Detect which cell encompasses the target text, then output its (X, Y) center coordinate. 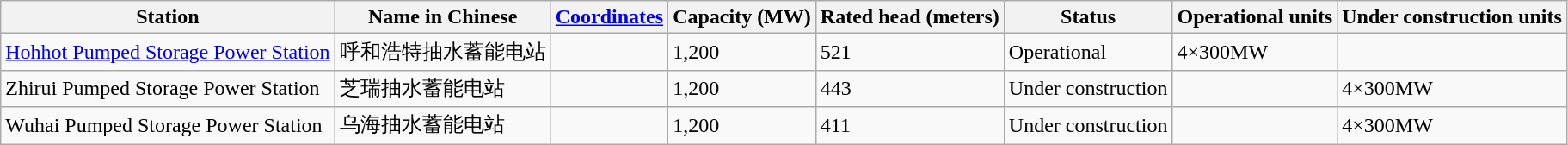
Rated head (meters) (910, 17)
Capacity (MW) (742, 17)
Station (168, 17)
443 (910, 88)
Hohhot Pumped Storage Power Station (168, 52)
Name in Chinese (442, 17)
Coordinates (609, 17)
Operational (1088, 52)
Operational units (1255, 17)
521 (910, 52)
呼和浩特抽水蓄能电站 (442, 52)
411 (910, 126)
Status (1088, 17)
Under construction units (1452, 17)
乌海抽水蓄能电站 (442, 126)
Wuhai Pumped Storage Power Station (168, 126)
芝瑞抽水蓄能电站 (442, 88)
Zhirui Pumped Storage Power Station (168, 88)
